From the cell containing the given text, extract its center point as (x, y) coordinate. 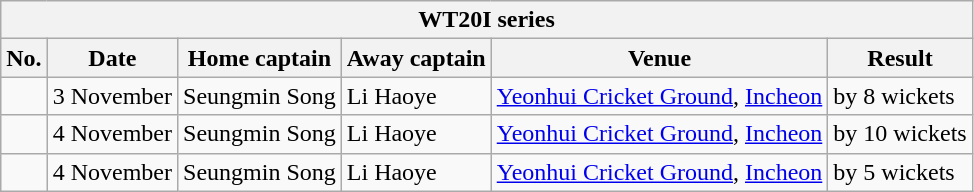
by 8 wickets (900, 96)
Date (112, 58)
by 5 wickets (900, 172)
Result (900, 58)
3 November (112, 96)
Home captain (260, 58)
Away captain (416, 58)
No. (24, 58)
by 10 wickets (900, 134)
Venue (660, 58)
WT20I series (486, 20)
